For the text-containing cell, return its midpoint in [X, Y] coordinate format. 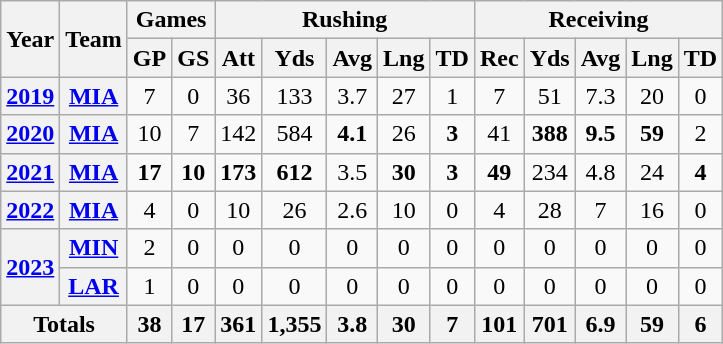
2019 [30, 96]
20 [652, 96]
6.9 [600, 324]
28 [550, 210]
41 [499, 134]
4.1 [352, 134]
49 [499, 172]
3.8 [352, 324]
Games [170, 20]
51 [550, 96]
27 [404, 96]
234 [550, 172]
24 [652, 172]
Team [94, 39]
38 [149, 324]
142 [238, 134]
36 [238, 96]
LAR [94, 286]
4.8 [600, 172]
Totals [64, 324]
GS [194, 58]
2022 [30, 210]
3.7 [352, 96]
Receiving [598, 20]
1,355 [294, 324]
2021 [30, 172]
GP [149, 58]
584 [294, 134]
7.3 [600, 96]
9.5 [600, 134]
101 [499, 324]
16 [652, 210]
388 [550, 134]
361 [238, 324]
701 [550, 324]
612 [294, 172]
Rushing [345, 20]
6 [700, 324]
133 [294, 96]
2020 [30, 134]
173 [238, 172]
2023 [30, 267]
Att [238, 58]
Year [30, 39]
MIN [94, 248]
Rec [499, 58]
3.5 [352, 172]
2.6 [352, 210]
